Return the [x, y] coordinate for the center point of the cell that contains the specified text.  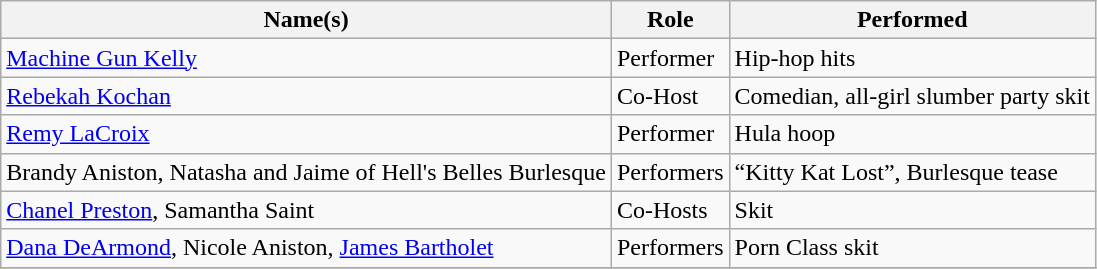
Skit [912, 210]
Brandy Aniston, Natasha and Jaime of Hell's Belles Burlesque [306, 172]
Comedian, all-girl slumber party skit [912, 96]
Role [670, 20]
Porn Class skit [912, 248]
Chanel Preston, Samantha Saint [306, 210]
Name(s) [306, 20]
Rebekah Kochan [306, 96]
“Kitty Kat Lost”, Burlesque tease [912, 172]
Hip-hop hits [912, 58]
Machine Gun Kelly [306, 58]
Co-Hosts [670, 210]
Dana DeArmond, Nicole Aniston, James Bartholet [306, 248]
Hula hoop [912, 134]
Performed [912, 20]
Co-Host [670, 96]
Remy LaCroix [306, 134]
